For the text-containing cell, return its midpoint in (X, Y) coordinate format. 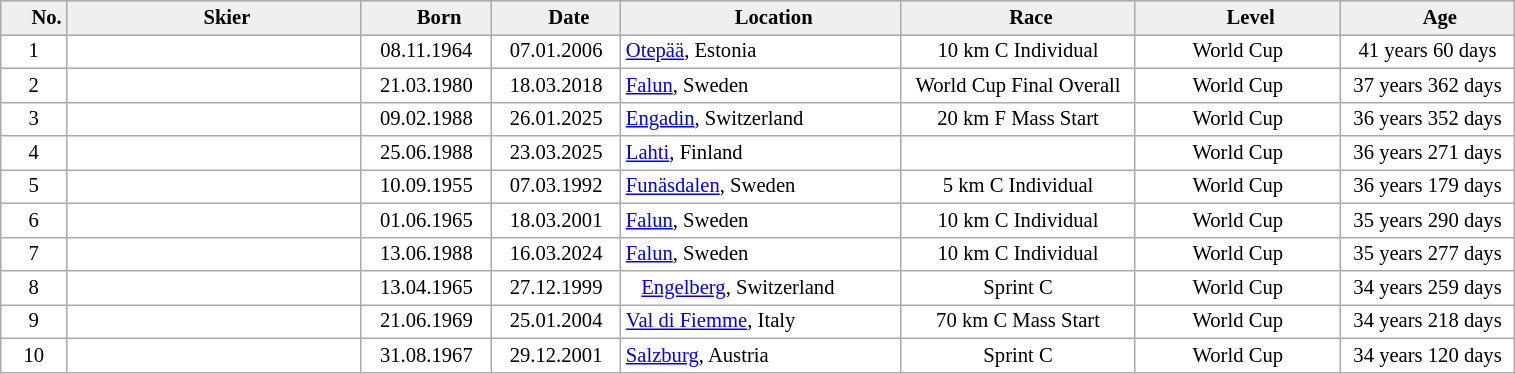
8 (34, 287)
2 (34, 85)
5 (34, 186)
Date (556, 17)
Val di Fiemme, Italy (761, 321)
10.09.1955 (426, 186)
9 (34, 321)
23.03.2025 (556, 153)
6 (34, 220)
4 (34, 153)
13.04.1965 (426, 287)
41 years 60 days (1428, 51)
7 (34, 254)
09.02.1988 (426, 119)
Skier (214, 17)
37 years 362 days (1428, 85)
31.08.1967 (426, 355)
Race (1018, 17)
36 years 179 days (1428, 186)
29.12.2001 (556, 355)
Level (1238, 17)
Location (761, 17)
34 years 218 days (1428, 321)
10 (34, 355)
20 km F Mass Start (1018, 119)
World Cup Final Overall (1018, 85)
26.01.2025 (556, 119)
36 years 271 days (1428, 153)
36 years 352 days (1428, 119)
Age (1428, 17)
Engadin, Switzerland (761, 119)
5 km C Individual (1018, 186)
Funäsdalen, Sweden (761, 186)
25.06.1988 (426, 153)
1 (34, 51)
3 (34, 119)
Otepää, Estonia (761, 51)
08.11.1964 (426, 51)
01.06.1965 (426, 220)
Engelberg, Switzerland (761, 287)
21.03.1980 (426, 85)
18.03.2001 (556, 220)
18.03.2018 (556, 85)
25.01.2004 (556, 321)
27.12.1999 (556, 287)
Lahti, Finland (761, 153)
34 years 259 days (1428, 287)
34 years 120 days (1428, 355)
07.03.1992 (556, 186)
35 years 277 days (1428, 254)
21.06.1969 (426, 321)
No. (34, 17)
Salzburg, Austria (761, 355)
13.06.1988 (426, 254)
70 km C Mass Start (1018, 321)
35 years 290 days (1428, 220)
07.01.2006 (556, 51)
16.03.2024 (556, 254)
Born (426, 17)
